Pinpoint the cell where the given text exists, returning its [X, Y] midpoint coordinate. 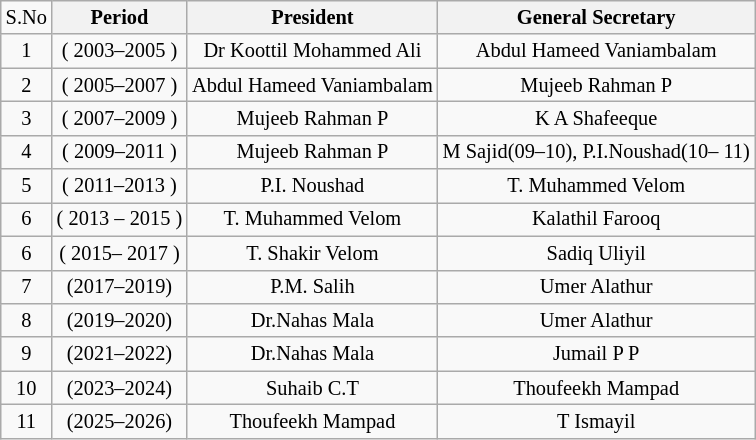
Sadiq Uliyil [596, 253]
11 [26, 421]
1 [26, 51]
(2019–2020) [120, 320]
( 2005–2007 ) [120, 85]
( 2009–2011 ) [120, 152]
P.M. Salih [312, 287]
T Ismayil [596, 421]
4 [26, 152]
7 [26, 287]
K A Shafeeque [596, 118]
(2023–2024) [120, 388]
Jumail P P [596, 354]
( 2003–2005 ) [120, 51]
Period [120, 17]
9 [26, 354]
(2025–2026) [120, 421]
President [312, 17]
3 [26, 118]
( 2015– 2017 ) [120, 253]
(2017–2019) [120, 287]
P.I. Noushad [312, 186]
S.No [26, 17]
( 2013 – 2015 ) [120, 219]
(2021–2022) [120, 354]
M Sajid(09–10), P.I.Noushad(10– 11) [596, 152]
Kalathil Farooq [596, 219]
Dr Koottil Mohammed Ali [312, 51]
2 [26, 85]
8 [26, 320]
10 [26, 388]
( 2007–2009 ) [120, 118]
General Secretary [596, 17]
5 [26, 186]
( 2011–2013 ) [120, 186]
T. Shakir Velom [312, 253]
Suhaib C.T [312, 388]
